Provide the [X, Y] coordinate of the cell's center where the given text is located.  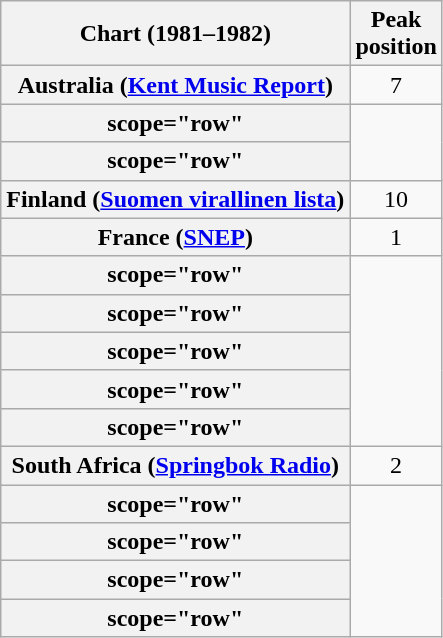
France (SNEP) [176, 237]
Peakposition [396, 34]
2 [396, 465]
South Africa (Springbok Radio) [176, 465]
10 [396, 199]
7 [396, 85]
1 [396, 237]
Chart (1981–1982) [176, 34]
Australia (Kent Music Report) [176, 85]
Finland (Suomen virallinen lista) [176, 199]
